From the cell containing the given text, extract its center point as (X, Y) coordinate. 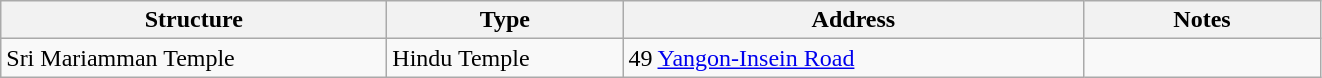
Sri Mariamman Temple (194, 58)
Address (854, 20)
Type (505, 20)
49 Yangon-Insein Road (854, 58)
Structure (194, 20)
Notes (1202, 20)
Hindu Temple (505, 58)
